Return the (X, Y) coordinate for the center point of the cell that contains the specified text.  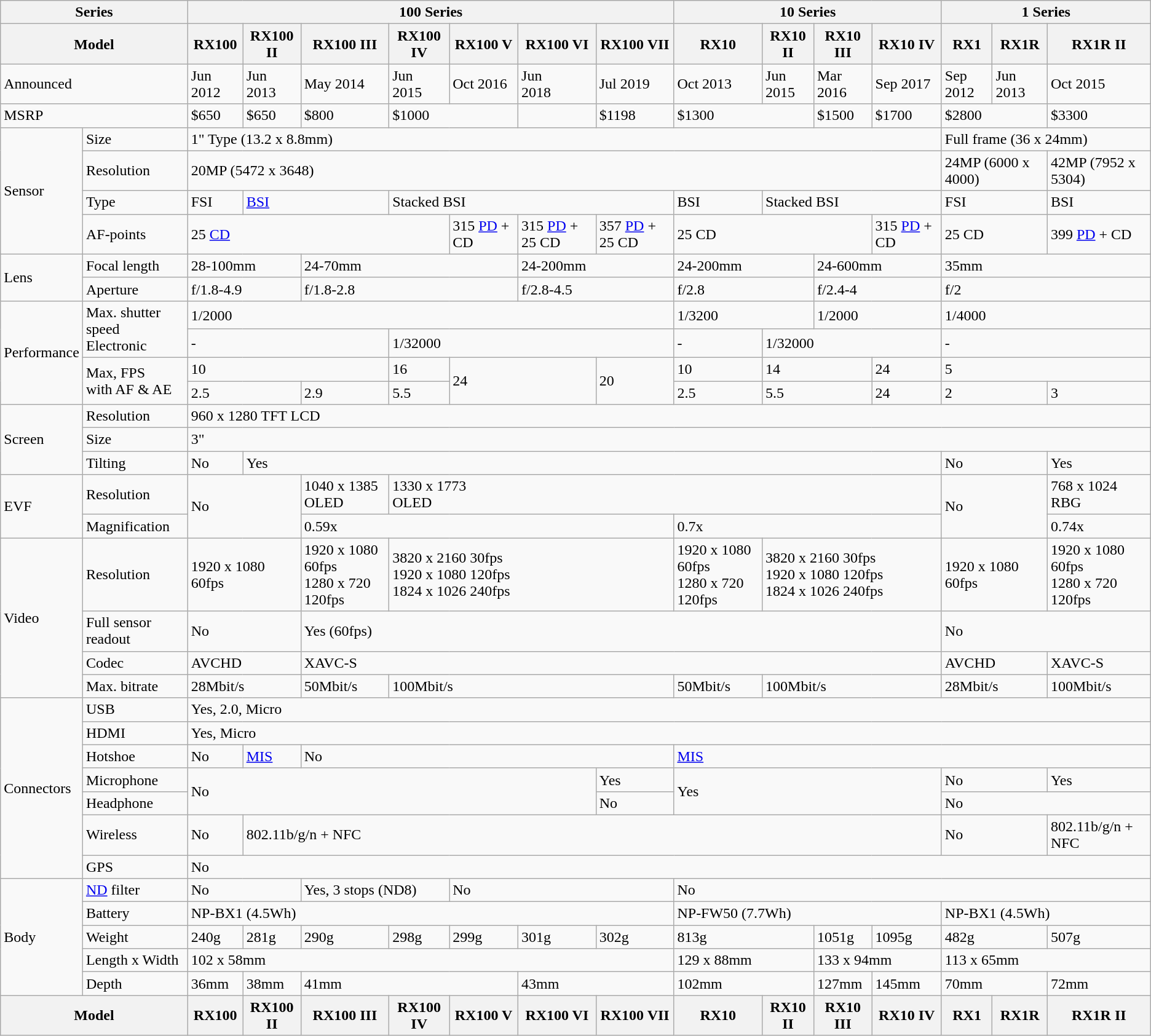
Full sensor readout (135, 631)
Yes, 3 stops (ND8) (375, 890)
1040 x 1385OLED (345, 494)
Codec (135, 663)
Yes, 2.0, Micro (669, 710)
Depth (135, 984)
Length x Width (135, 960)
1/3200 (744, 315)
1095g (906, 937)
3 (1099, 393)
302g (635, 937)
Performance (42, 352)
Jun 2012 (215, 84)
301g (557, 937)
f/2 (1046, 289)
Focal length (135, 266)
10 Series (808, 12)
Max, FPSwith AF & AE (135, 381)
28-100mm (244, 266)
Weight (135, 937)
24-600mm (877, 266)
0.59x (487, 526)
102mm (744, 984)
0.74x (1099, 526)
1" Type (13.2 x 8.8mm) (564, 139)
3" (669, 440)
USB (135, 710)
20MP (5472 x 3648) (564, 171)
Tilting (135, 463)
Headphone (135, 803)
EVF (42, 507)
315 PD + 25 CD (557, 234)
$1000 (454, 116)
$1500 (842, 116)
Lens (42, 277)
Hotshoe (135, 756)
Aperture (135, 289)
Video (42, 618)
100 Series (430, 12)
129 x 88mm (744, 960)
$2800 (994, 116)
813g (744, 937)
14 (818, 369)
May 2014 (345, 84)
240g (215, 937)
Type (135, 202)
Max. bitrate (135, 686)
960 x 1280 TFT LCD (669, 416)
2.9 (345, 393)
16 (419, 369)
MSRP (94, 116)
Sensor (42, 191)
42MP (7952 x 5304) (1099, 171)
507g (1099, 937)
HDMI (135, 733)
2 (994, 393)
Body (42, 937)
Magnification (135, 526)
NP-FW50 (7.7Wh) (808, 914)
f/2.8 (744, 289)
1 Series (1046, 12)
20 (635, 381)
102 x 58mm (430, 960)
1051g (842, 937)
Full frame (36 x 24mm) (1046, 139)
70mm (994, 984)
$1300 (744, 116)
Series (94, 12)
Max. shutter speedElectronic (135, 329)
$3300 (1099, 116)
Oct 2015 (1099, 84)
281g (272, 937)
133 x 94mm (877, 960)
Battery (135, 914)
Microphone (135, 780)
299g (484, 937)
1330 x 1773OLED (665, 494)
$1198 (635, 116)
0.7x (808, 526)
127mm (842, 984)
f/2.4-4 (877, 289)
GPS (135, 866)
Jun2018 (557, 84)
41mm (409, 984)
768 x 1024 RBG (1099, 494)
f/1.8-4.9 (244, 289)
482g (994, 937)
24MP (6000 x 4000) (994, 171)
$800 (345, 116)
298g (419, 937)
35mm (1046, 266)
399 PD + CD (1099, 234)
Oct 2013 (718, 84)
Mar 2016 (842, 84)
f/2.8-4.5 (596, 289)
290g (345, 937)
Sep 2017 (906, 84)
Wireless (135, 835)
5 (1046, 369)
72mm (1099, 984)
Yes, Micro (669, 733)
357 PD + 25 CD (635, 234)
Announced (94, 84)
145mm (906, 984)
Connectors (42, 788)
Sep 2012 (967, 84)
Jul 2019 (635, 84)
36mm (215, 984)
ND filter (135, 890)
24-70mm (409, 266)
1/4000 (1046, 315)
Oct 2016 (484, 84)
Yes (60fps) (621, 631)
AF-points (135, 234)
38mm (272, 984)
113 x 65mm (1046, 960)
Screen (42, 440)
f/1.8-2.8 (409, 289)
43mm (596, 984)
$1700 (906, 116)
